Search for the cell housing the specified text and yield its [X, Y] center coordinate. 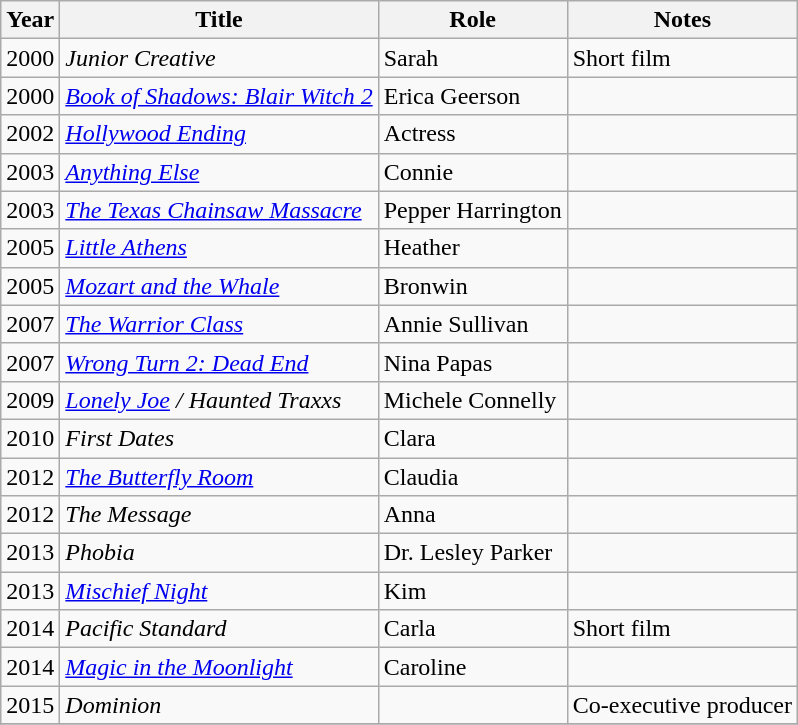
Anna [472, 515]
Junior Creative [219, 58]
Year [30, 20]
Little Athens [219, 248]
Nina Papas [472, 362]
Role [472, 20]
The Texas Chainsaw Massacre [219, 210]
Kim [472, 591]
Anything Else [219, 172]
Pepper Harrington [472, 210]
Erica Geerson [472, 96]
Book of Shadows: Blair Witch 2 [219, 96]
Dr. Lesley Parker [472, 553]
Wrong Turn 2: Dead End [219, 362]
Annie Sullivan [472, 324]
Heather [472, 248]
Co-executive producer [682, 705]
First Dates [219, 438]
Mozart and the Whale [219, 286]
Caroline [472, 667]
The Butterfly Room [219, 477]
Sarah [472, 58]
Lonely Joe / Haunted Traxxs [219, 400]
2009 [30, 400]
Magic in the Moonlight [219, 667]
2002 [30, 134]
Connie [472, 172]
2015 [30, 705]
Phobia [219, 553]
Dominion [219, 705]
Actress [472, 134]
Notes [682, 20]
2010 [30, 438]
The Warrior Class [219, 324]
Claudia [472, 477]
Mischief Night [219, 591]
Title [219, 20]
Michele Connelly [472, 400]
Carla [472, 629]
The Message [219, 515]
Pacific Standard [219, 629]
Clara [472, 438]
Bronwin [472, 286]
Hollywood Ending [219, 134]
